Return the [X, Y] coordinate for the center point of the cell that contains the specified text.  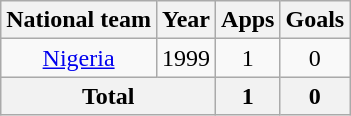
1999 [186, 58]
Nigeria [79, 58]
Apps [248, 20]
Total [108, 96]
National team [79, 20]
Goals [315, 20]
Year [186, 20]
